Detect which cell encompasses the target text, then output its [X, Y] center coordinate. 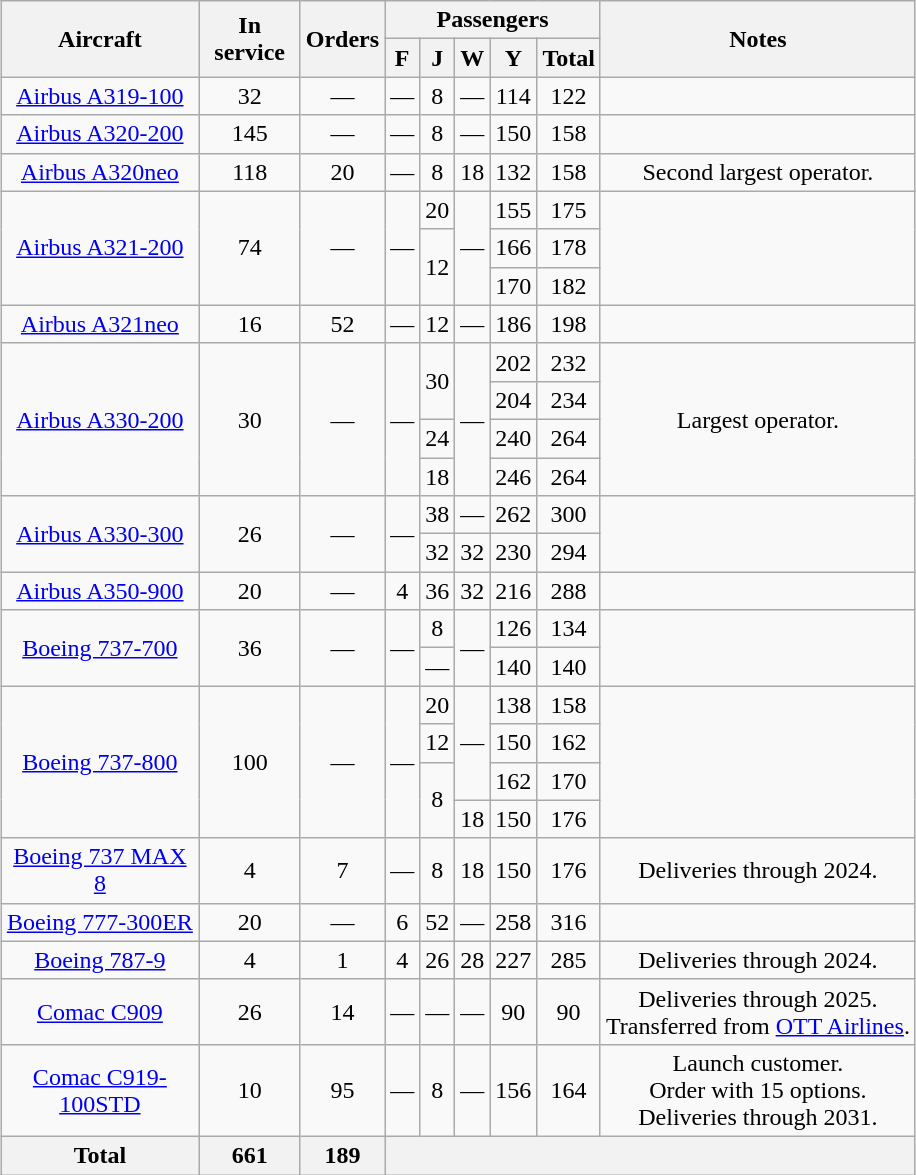
118 [250, 172]
288 [569, 591]
In service [250, 39]
175 [569, 210]
156 [514, 1090]
Second largest operator. [758, 172]
Aircraft [100, 39]
Passengers [493, 20]
186 [514, 324]
145 [250, 134]
198 [569, 324]
230 [514, 553]
246 [514, 477]
126 [514, 629]
216 [514, 591]
Boeing 737 MAX 8 [100, 870]
Launch customer.Order with 15 options.Deliveries through 2031. [758, 1090]
Airbus A321neo [100, 324]
138 [514, 705]
166 [514, 248]
Y [514, 58]
95 [342, 1090]
28 [472, 960]
74 [250, 248]
Boeing 777-300ER [100, 922]
164 [569, 1090]
14 [342, 1012]
Airbus A319-100 [100, 96]
Airbus A320neo [100, 172]
316 [569, 922]
300 [569, 515]
Boeing 737-800 [100, 762]
Deliveries through 2025.Transferred from OTT Airlines. [758, 1012]
1 [342, 960]
24 [438, 438]
122 [569, 96]
Comac C919-100STD [100, 1090]
262 [514, 515]
Orders [342, 39]
7 [342, 870]
Airbus A330-200 [100, 419]
Airbus A330-300 [100, 534]
Notes [758, 39]
661 [250, 1155]
204 [514, 400]
285 [569, 960]
Airbus A350-900 [100, 591]
227 [514, 960]
Largest operator. [758, 419]
100 [250, 762]
10 [250, 1090]
178 [569, 248]
189 [342, 1155]
Boeing 787-9 [100, 960]
155 [514, 210]
294 [569, 553]
234 [569, 400]
232 [569, 362]
Airbus A321-200 [100, 248]
240 [514, 438]
J [438, 58]
6 [402, 922]
134 [569, 629]
132 [514, 172]
W [472, 58]
114 [514, 96]
16 [250, 324]
Boeing 737-700 [100, 648]
258 [514, 922]
182 [569, 286]
F [402, 58]
202 [514, 362]
Comac C909 [100, 1012]
Airbus A320-200 [100, 134]
38 [438, 515]
